Scan for the cell matching the given text and deliver its [x, y] coordinate at center. 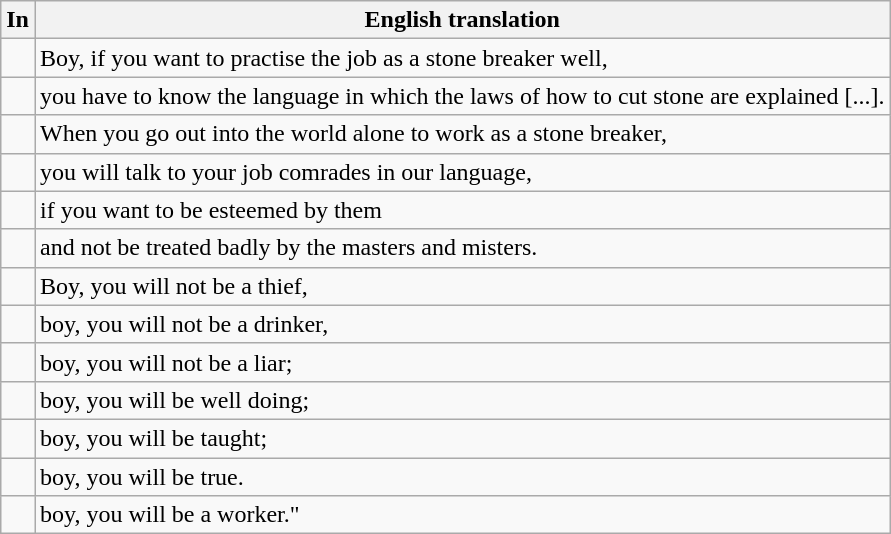
and not be treated badly by the masters and misters. [462, 248]
boy, you will be well doing; [462, 400]
you will talk to your job comrades in our language, [462, 172]
Boy, if you want to practise the job as a stone breaker well, [462, 58]
boy, you will not be a drinker, [462, 324]
you have to know the language in which the laws of how to cut stone are explained [...]. [462, 96]
English translation [462, 20]
boy, you will be taught; [462, 438]
Boy, you will not be a thief, [462, 286]
boy, you will not be a liar; [462, 362]
if you want to be esteemed by them [462, 210]
When you go out into the world alone to work as a stone breaker, [462, 134]
boy, you will be a worker." [462, 515]
boy, you will be true. [462, 477]
In [18, 20]
